Extract the [X, Y] coordinate from the center of the cell holding the provided text.  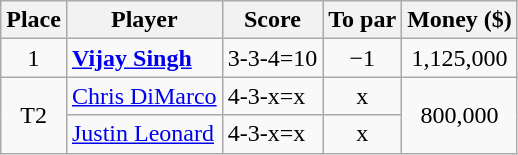
1 [34, 58]
−1 [362, 58]
Money ($) [460, 20]
Place [34, 20]
3-3-4=10 [272, 58]
To par [362, 20]
T2 [34, 115]
Score [272, 20]
Chris DiMarco [144, 96]
800,000 [460, 115]
Justin Leonard [144, 134]
Player [144, 20]
Vijay Singh [144, 58]
1,125,000 [460, 58]
